Provide the (x, y) coordinate of the cell's center where the given text is located.  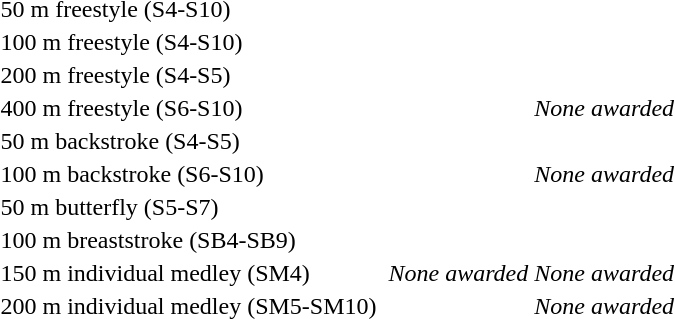
None awarded (458, 273)
